From the cell containing the given text, extract its center point as [X, Y] coordinate. 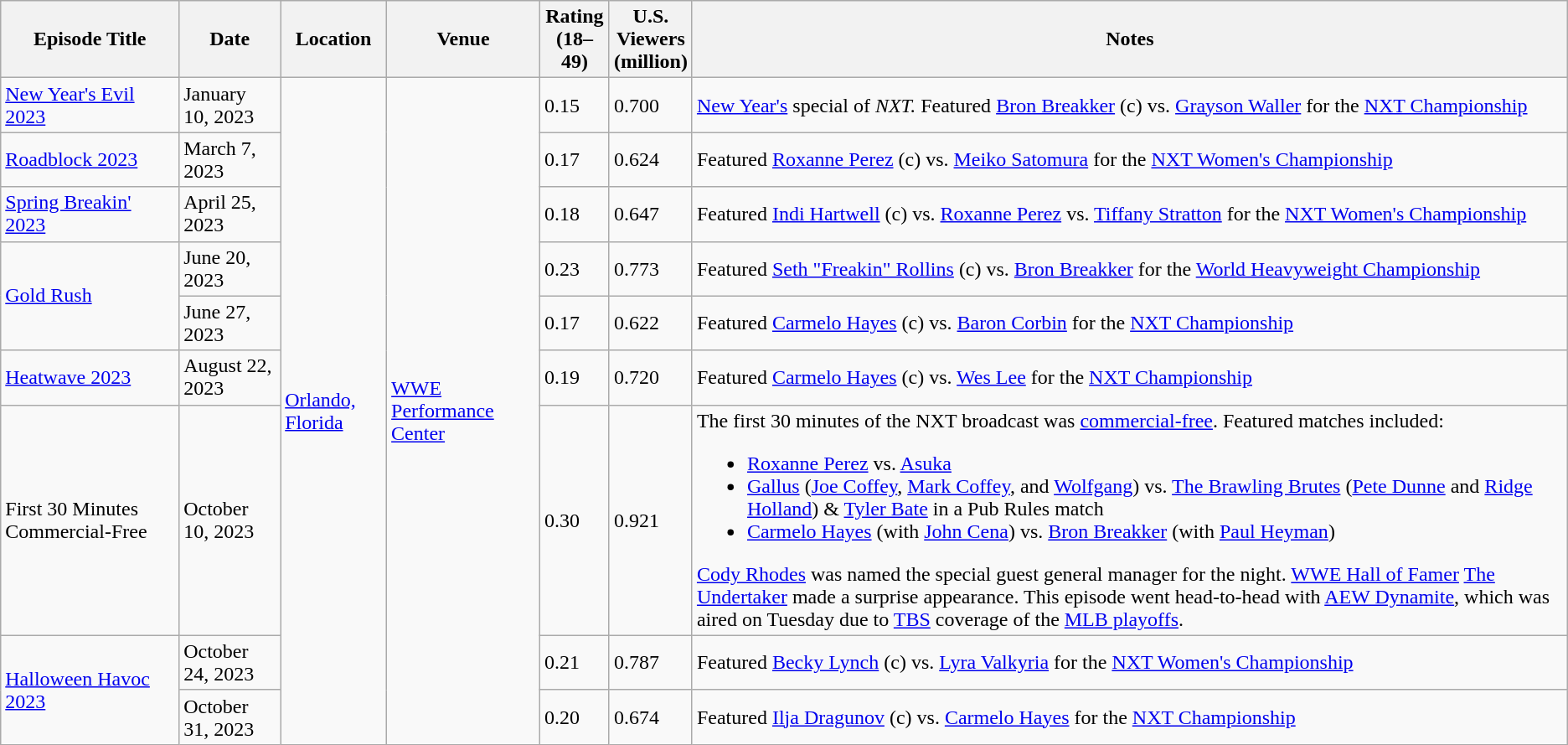
October 10, 2023 [230, 520]
New Year's special of NXT. Featured Bron Breakker (c) vs. Grayson Waller for the NXT Championship [1129, 106]
April 25, 2023 [230, 215]
October 31, 2023 [230, 717]
Featured Carmelo Hayes (c) vs. Baron Corbin for the NXT Championship [1129, 323]
0.921 [650, 520]
Rating(18–49) [575, 39]
0.622 [650, 323]
January 10, 2023 [230, 106]
August 22, 2023 [230, 377]
0.700 [650, 106]
0.21 [575, 662]
0.720 [650, 377]
Date [230, 39]
Featured Roxanne Perez (c) vs. Meiko Satomura for the NXT Women's Championship [1129, 159]
Featured Carmelo Hayes (c) vs. Wes Lee for the NXT Championship [1129, 377]
0.773 [650, 268]
0.787 [650, 662]
First 30 Minutes Commercial-Free [90, 520]
Episode Title [90, 39]
Notes [1129, 39]
June 27, 2023 [230, 323]
0.30 [575, 520]
0.15 [575, 106]
New Year's Evil 2023 [90, 106]
Halloween Havoc 2023 [90, 690]
Heatwave 2023 [90, 377]
March 7, 2023 [230, 159]
0.674 [650, 717]
Roadblock 2023 [90, 159]
Venue [464, 39]
Spring Breakin' 2023 [90, 215]
U.S.Viewers(million) [650, 39]
0.23 [575, 268]
0.647 [650, 215]
October 24, 2023 [230, 662]
June 20, 2023 [230, 268]
WWE Performance Center [464, 411]
0.20 [575, 717]
Featured Becky Lynch (c) vs. Lyra Valkyria for the NXT Women's Championship [1129, 662]
0.19 [575, 377]
0.18 [575, 215]
Orlando, Florida [333, 411]
Featured Ilja Dragunov (c) vs. Carmelo Hayes for the NXT Championship [1129, 717]
Gold Rush [90, 296]
0.624 [650, 159]
Featured Indi Hartwell (c) vs. Roxanne Perez vs. Tiffany Stratton for the NXT Women's Championship [1129, 215]
Featured Seth "Freakin" Rollins (c) vs. Bron Breakker for the World Heavyweight Championship [1129, 268]
Location [333, 39]
